Return [x, y] of the center of cell containing provided text 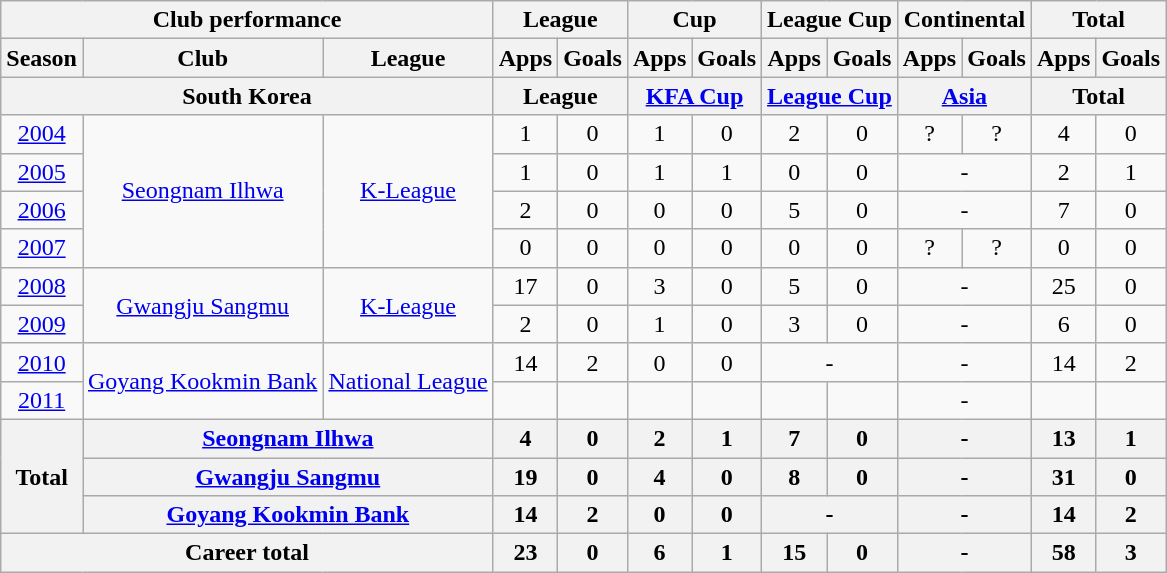
South Korea [247, 96]
8 [794, 477]
58 [1063, 553]
2008 [42, 286]
KFA Cup [694, 96]
Club performance [247, 20]
2010 [42, 362]
2004 [42, 134]
23 [525, 553]
Asia [964, 96]
Season [42, 58]
25 [1063, 286]
15 [794, 553]
Club [202, 58]
2006 [42, 210]
Cup [694, 20]
2011 [42, 400]
13 [1063, 438]
2005 [42, 172]
19 [525, 477]
Continental [964, 20]
17 [525, 286]
Career total [247, 553]
31 [1063, 477]
2007 [42, 248]
2009 [42, 324]
National League [408, 381]
